Determine the (X, Y) coordinate at the center of the cell enclosing the given text.  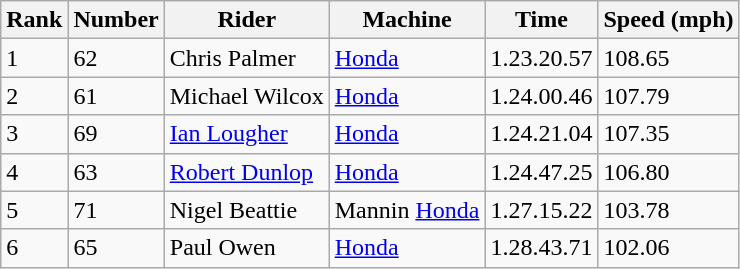
107.79 (668, 96)
69 (116, 134)
Speed (mph) (668, 20)
1.24.47.25 (542, 172)
61 (116, 96)
62 (116, 58)
Machine (407, 20)
5 (34, 210)
Rank (34, 20)
Ian Lougher (246, 134)
1.24.00.46 (542, 96)
102.06 (668, 248)
Michael Wilcox (246, 96)
Time (542, 20)
65 (116, 248)
103.78 (668, 210)
1 (34, 58)
6 (34, 248)
Nigel Beattie (246, 210)
106.80 (668, 172)
Mannin Honda (407, 210)
108.65 (668, 58)
71 (116, 210)
3 (34, 134)
63 (116, 172)
1.28.43.71 (542, 248)
4 (34, 172)
Robert Dunlop (246, 172)
Chris Palmer (246, 58)
Rider (246, 20)
1.27.15.22 (542, 210)
1.24.21.04 (542, 134)
1.23.20.57 (542, 58)
Number (116, 20)
107.35 (668, 134)
Paul Owen (246, 248)
2 (34, 96)
